Pinpoint the cell where the given text exists, returning its [X, Y] midpoint coordinate. 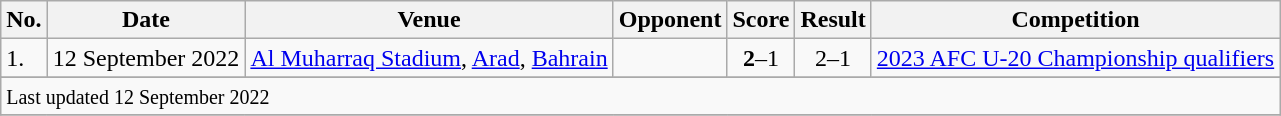
Venue [429, 20]
Al Muharraq Stadium, Arad, Bahrain [429, 58]
2023 AFC U-20 Championship qualifiers [1075, 58]
12 September 2022 [146, 58]
1. [24, 58]
Score [761, 20]
Last updated 12 September 2022 [640, 96]
Date [146, 20]
Opponent [670, 20]
No. [24, 20]
Result [833, 20]
Competition [1075, 20]
